Detect which cell encompasses the target text, then output its [X, Y] center coordinate. 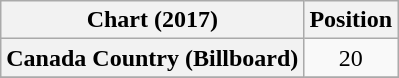
Position [351, 20]
Chart (2017) [152, 20]
20 [351, 58]
Canada Country (Billboard) [152, 58]
